Return (x, y) of the center of cell containing provided text 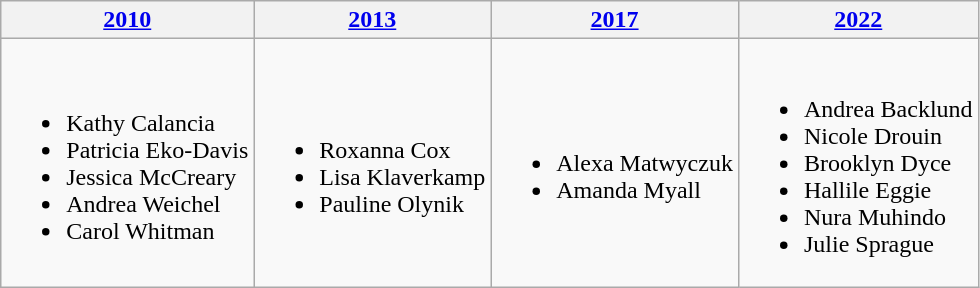
2022 (858, 20)
Roxanna CoxLisa KlaverkampPauline Olynik (372, 163)
2013 (372, 20)
2017 (615, 20)
Kathy CalanciaPatricia Eko-DavisJessica McCrearyAndrea WeichelCarol Whitman (128, 163)
Andrea BacklundNicole DrouinBrooklyn DyceHallile EggieNura MuhindoJulie Sprague (858, 163)
2010 (128, 20)
Alexa MatwyczukAmanda Myall (615, 163)
